Capture the cell that displays the provided text and extract its (x, y) central coordinate. 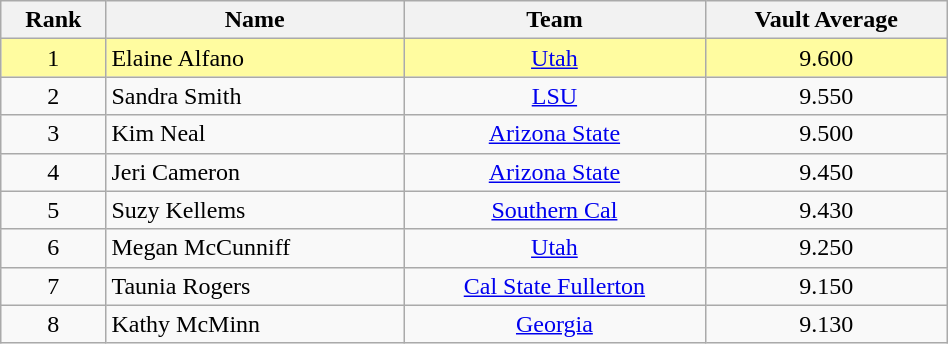
Rank (54, 20)
8 (54, 324)
9.550 (826, 96)
9.150 (826, 286)
Elaine Alfano (255, 58)
Megan McCunniff (255, 248)
Southern Cal (555, 210)
Suzy Kellems (255, 210)
5 (54, 210)
Jeri Cameron (255, 172)
9.600 (826, 58)
6 (54, 248)
LSU (555, 96)
9.130 (826, 324)
9.250 (826, 248)
3 (54, 134)
Vault Average (826, 20)
1 (54, 58)
Sandra Smith (255, 96)
Cal State Fullerton (555, 286)
Team (555, 20)
9.450 (826, 172)
2 (54, 96)
4 (54, 172)
7 (54, 286)
Kathy McMinn (255, 324)
Georgia (555, 324)
Taunia Rogers (255, 286)
9.430 (826, 210)
Name (255, 20)
9.500 (826, 134)
Kim Neal (255, 134)
